Determine the (x, y) coordinate at the center of the cell enclosing the given text.  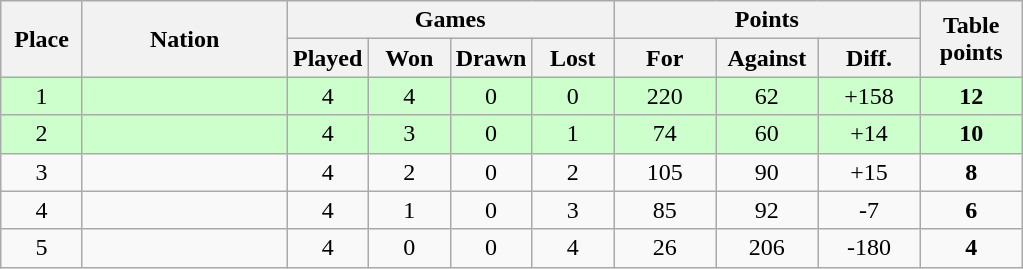
105 (665, 172)
Tablepoints (971, 39)
Drawn (491, 58)
Won (409, 58)
8 (971, 172)
+15 (869, 172)
Points (767, 20)
-7 (869, 210)
74 (665, 134)
For (665, 58)
Games (450, 20)
Lost (573, 58)
-180 (869, 248)
26 (665, 248)
Nation (184, 39)
12 (971, 96)
62 (767, 96)
Place (42, 39)
6 (971, 210)
60 (767, 134)
206 (767, 248)
10 (971, 134)
92 (767, 210)
Played (328, 58)
+14 (869, 134)
+158 (869, 96)
Against (767, 58)
90 (767, 172)
Diff. (869, 58)
85 (665, 210)
5 (42, 248)
220 (665, 96)
